From the cell containing the given text, extract its center point as (x, y) coordinate. 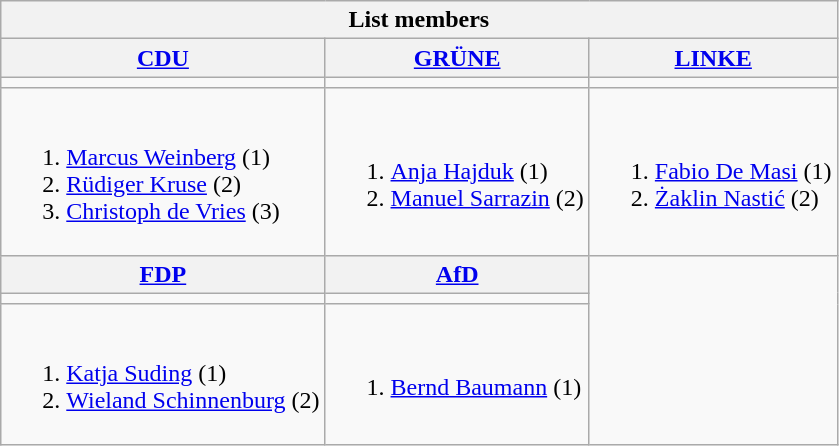
Marcus Weinberg (1)Rüdiger Kruse (2)Christoph de Vries (3) (163, 172)
Anja Hajduk (1)Manuel Sarrazin (2) (457, 172)
GRÜNE (457, 58)
AfD (457, 274)
Bernd Baumann (1) (457, 374)
List members (419, 20)
FDP (163, 274)
LINKE (713, 58)
CDU (163, 58)
Fabio De Masi (1)Żaklin Nastić (2) (713, 172)
Katja Suding (1)Wieland Schinnenburg (2) (163, 374)
